Find where the given text appears and provide that cell's center as [X, Y] coordinate. 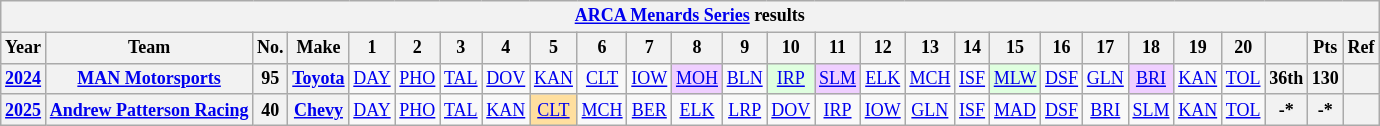
Toyota [318, 78]
2025 [24, 110]
40 [270, 110]
36th [1286, 78]
MOH [698, 78]
3 [461, 48]
10 [791, 48]
11 [838, 48]
13 [930, 48]
5 [554, 48]
130 [1326, 78]
95 [270, 78]
20 [1242, 48]
15 [1014, 48]
Make [318, 48]
ARCA Menards Series results [690, 16]
6 [602, 48]
MLW [1014, 78]
MAD [1014, 110]
Chevy [318, 110]
17 [1105, 48]
Andrew Patterson Racing [148, 110]
Ref [1361, 48]
1 [372, 48]
2 [418, 48]
2024 [24, 78]
BER [650, 110]
16 [1062, 48]
8 [698, 48]
9 [744, 48]
19 [1198, 48]
MAN Motorsports [148, 78]
12 [882, 48]
7 [650, 48]
Pts [1326, 48]
LRP [744, 110]
No. [270, 48]
Year [24, 48]
18 [1151, 48]
14 [972, 48]
BLN [744, 78]
Team [148, 48]
4 [506, 48]
